Identify which cell holds the provided text, then report its [X, Y] central coordinate. 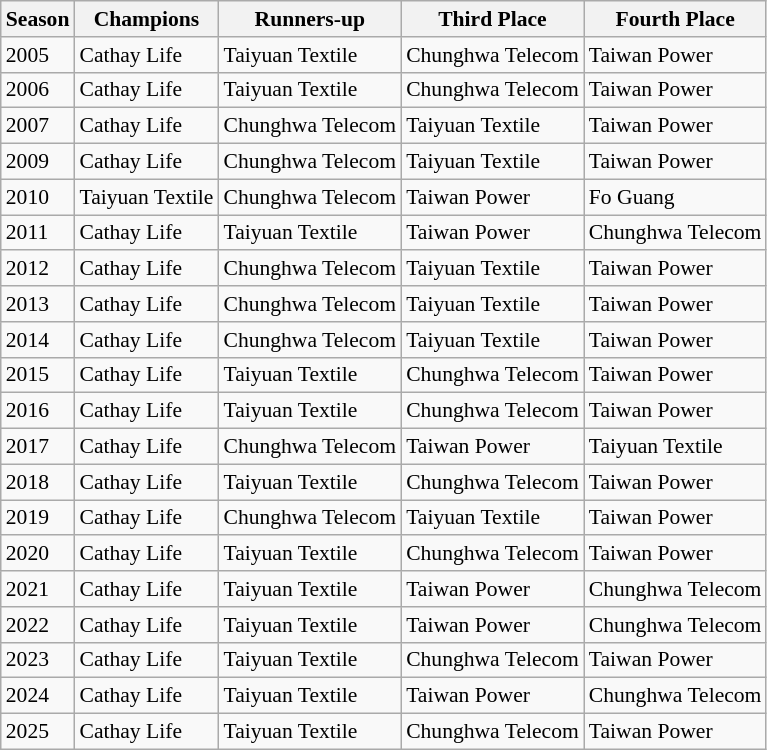
2020 [38, 554]
2019 [38, 518]
2009 [38, 162]
2016 [38, 411]
2015 [38, 375]
2024 [38, 696]
2010 [38, 197]
Season [38, 19]
2014 [38, 340]
2013 [38, 304]
2006 [38, 90]
2018 [38, 482]
2022 [38, 625]
2017 [38, 447]
2005 [38, 55]
Champions [146, 19]
Fo Guang [676, 197]
Fourth Place [676, 19]
2007 [38, 126]
2023 [38, 660]
Third Place [492, 19]
2025 [38, 732]
2012 [38, 269]
Runners-up [310, 19]
2011 [38, 233]
2021 [38, 589]
